Identify which cell holds the provided text, then report its [x, y] central coordinate. 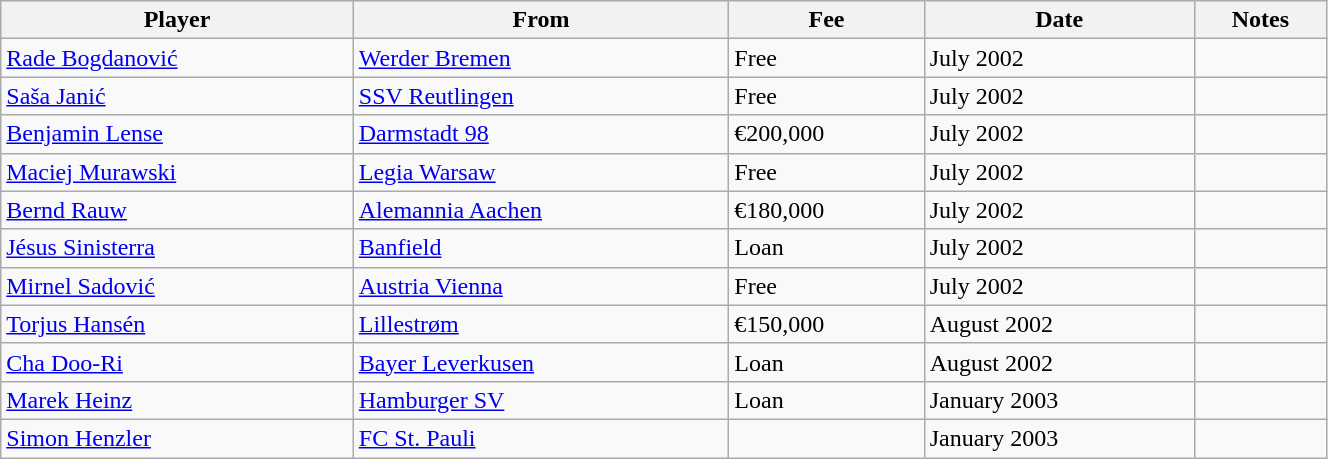
Rade Bogdanović [177, 58]
Hamburger SV [541, 400]
Notes [1260, 20]
Bernd Rauw [177, 210]
Banfield [541, 248]
Torjus Hansén [177, 324]
Cha Doo-Ri [177, 362]
FC St. Pauli [541, 438]
Marek Heinz [177, 400]
€200,000 [826, 134]
Austria Vienna [541, 286]
Maciej Murawski [177, 172]
Lillestrøm [541, 324]
Simon Henzler [177, 438]
Darmstadt 98 [541, 134]
Bayer Leverkusen [541, 362]
Jésus Sinisterra [177, 248]
€150,000 [826, 324]
€180,000 [826, 210]
Fee [826, 20]
From [541, 20]
Benjamin Lense [177, 134]
Alemannia Aachen [541, 210]
SSV Reutlingen [541, 96]
Saša Janić [177, 96]
Mirnel Sadović [177, 286]
Date [1059, 20]
Legia Warsaw [541, 172]
Werder Bremen [541, 58]
Player [177, 20]
